Detect which cell encompasses the target text, then output its (x, y) center coordinate. 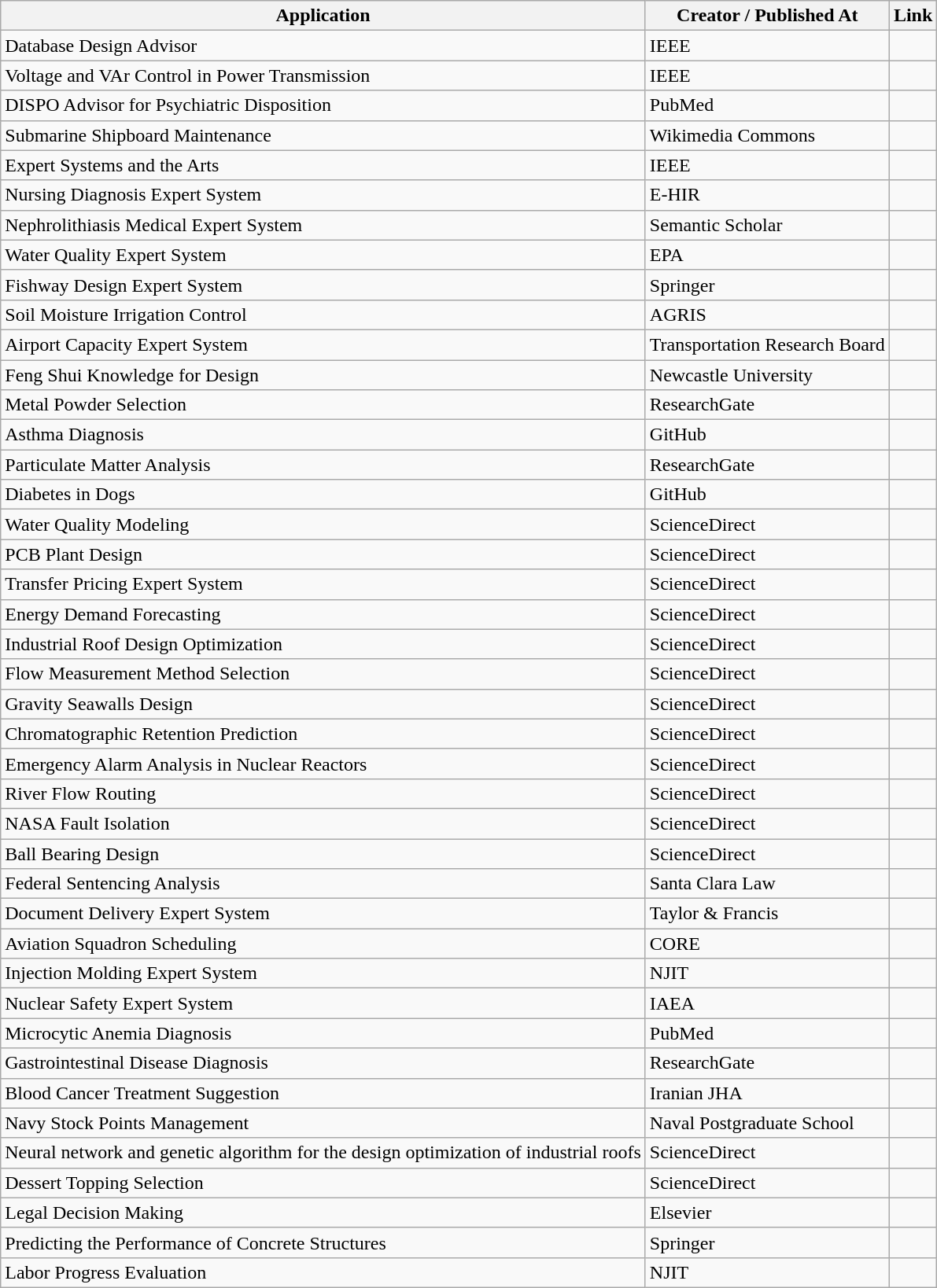
Taylor & Francis (767, 914)
Gastrointestinal Disease Diagnosis (323, 1063)
Diabetes in Dogs (323, 495)
E-HIR (767, 195)
Aviation Squadron Scheduling (323, 944)
Dessert Topping Selection (323, 1183)
CORE (767, 944)
Metal Powder Selection (323, 405)
Water Quality Expert System (323, 255)
NASA Fault Isolation (323, 823)
Federal Sentencing Analysis (323, 884)
Gravity Seawalls Design (323, 704)
Legal Decision Making (323, 1213)
Transportation Research Board (767, 344)
River Flow Routing (323, 793)
Energy Demand Forecasting (323, 614)
Water Quality Modeling (323, 524)
Soil Moisture Irrigation Control (323, 315)
Santa Clara Law (767, 884)
Document Delivery Expert System (323, 914)
Voltage and VAr Control in Power Transmission (323, 75)
Expert Systems and the Arts (323, 165)
Transfer Pricing Expert System (323, 584)
Naval Postgraduate School (767, 1123)
AGRIS (767, 315)
Database Design Advisor (323, 46)
Microcytic Anemia Diagnosis (323, 1033)
Wikimedia Commons (767, 135)
Emergency Alarm Analysis in Nuclear Reactors (323, 764)
Nursing Diagnosis Expert System (323, 195)
Feng Shui Knowledge for Design (323, 375)
Neural network and genetic algorithm for the design optimization of industrial roofs (323, 1153)
Predicting the Performance of Concrete Structures (323, 1242)
Creator / Published At (767, 16)
Iranian JHA (767, 1093)
Nuclear Safety Expert System (323, 1003)
Elsevier (767, 1213)
Fishway Design Expert System (323, 285)
Nephrolithiasis Medical Expert System (323, 225)
Chromatographic Retention Prediction (323, 734)
Airport Capacity Expert System (323, 344)
Link (913, 16)
Application (323, 16)
Injection Molding Expert System (323, 973)
IAEA (767, 1003)
Navy Stock Points Management (323, 1123)
Labor Progress Evaluation (323, 1272)
Flow Measurement Method Selection (323, 674)
Semantic Scholar (767, 225)
EPA (767, 255)
Submarine Shipboard Maintenance (323, 135)
PCB Plant Design (323, 554)
DISPO Advisor for Psychiatric Disposition (323, 105)
Particulate Matter Analysis (323, 465)
Ball Bearing Design (323, 853)
Industrial Roof Design Optimization (323, 644)
Asthma Diagnosis (323, 435)
Newcastle University (767, 375)
Blood Cancer Treatment Suggestion (323, 1093)
